Locate the cell with the specified text and output its [X, Y] center coordinate. 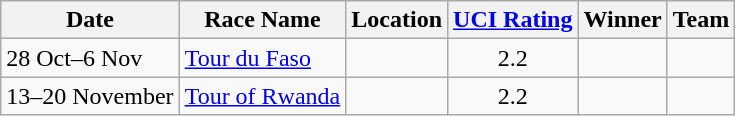
28 Oct–6 Nov [90, 58]
Tour of Rwanda [262, 96]
Race Name [262, 20]
Location [397, 20]
Tour du Faso [262, 58]
Date [90, 20]
Team [701, 20]
13–20 November [90, 96]
Winner [622, 20]
UCI Rating [513, 20]
